Detect which cell encompasses the target text, then output its [X, Y] center coordinate. 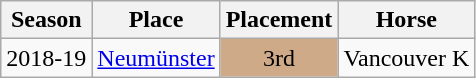
Neumünster [156, 58]
3rd [279, 58]
Horse [406, 20]
Place [156, 20]
Season [46, 20]
Placement [279, 20]
Vancouver K [406, 58]
2018-19 [46, 58]
